Output the [X, Y] coordinate of the center of the cell containing the given text.  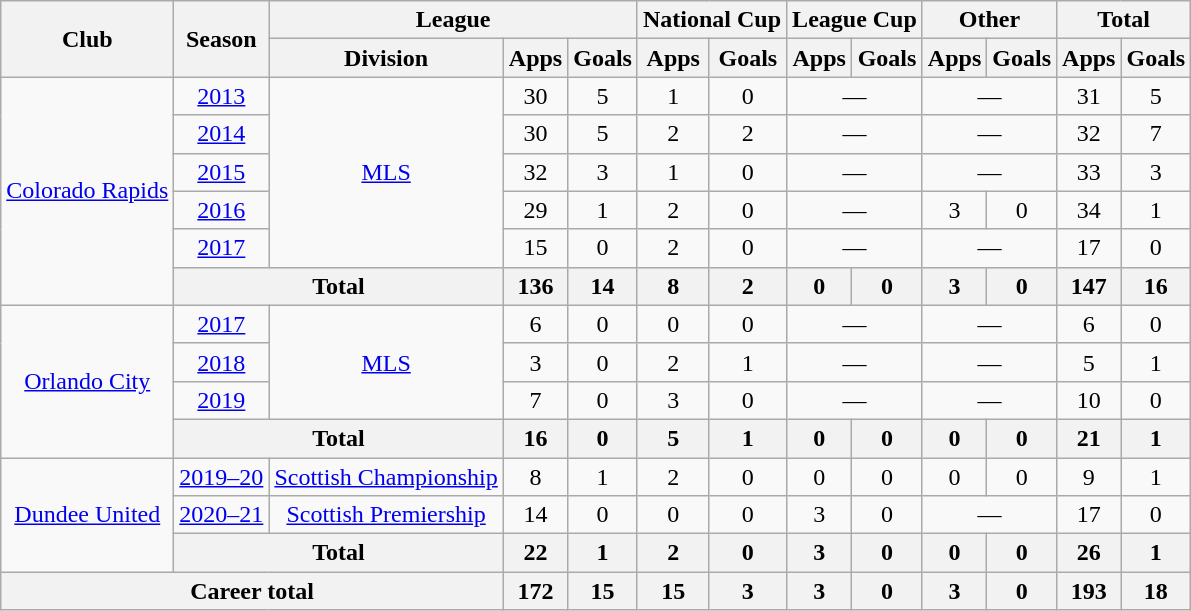
2014 [222, 134]
172 [535, 591]
Colorado Rapids [88, 191]
2013 [222, 96]
147 [1089, 286]
Dundee United [88, 515]
18 [1156, 591]
29 [535, 210]
2019 [222, 400]
21 [1089, 438]
31 [1089, 96]
Orlando City [88, 381]
League [454, 20]
26 [1089, 553]
10 [1089, 400]
2020–21 [222, 515]
National Cup [712, 20]
Scottish Premiership [386, 515]
2016 [222, 210]
33 [1089, 172]
34 [1089, 210]
193 [1089, 591]
Division [386, 58]
League Cup [855, 20]
Other [989, 20]
2019–20 [222, 477]
22 [535, 553]
9 [1089, 477]
136 [535, 286]
2015 [222, 172]
Season [222, 39]
2018 [222, 362]
Career total [252, 591]
Scottish Championship [386, 477]
Club [88, 39]
